Capture the cell that displays the provided text and extract its (X, Y) central coordinate. 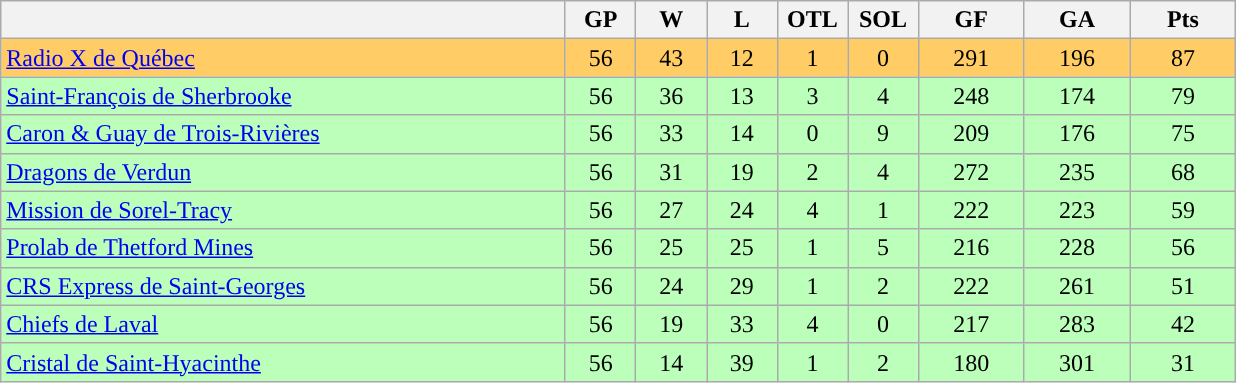
Mission de Sorel-Tracy (284, 210)
Pts (1183, 20)
3 (812, 96)
209 (971, 134)
216 (971, 248)
Caron & Guay de Trois-Rivières (284, 134)
9 (884, 134)
180 (971, 362)
196 (1077, 58)
Dragons de Verdun (284, 172)
301 (1077, 362)
GP (600, 20)
272 (971, 172)
291 (971, 58)
223 (1077, 210)
248 (971, 96)
59 (1183, 210)
W (672, 20)
39 (742, 362)
CRS Express de Saint-Georges (284, 286)
283 (1077, 324)
217 (971, 324)
79 (1183, 96)
27 (672, 210)
SOL (884, 20)
Cristal de Saint-Hyacinthe (284, 362)
42 (1183, 324)
29 (742, 286)
12 (742, 58)
GA (1077, 20)
68 (1183, 172)
Prolab de Thetford Mines (284, 248)
261 (1077, 286)
OTL (812, 20)
L (742, 20)
Saint-François de Sherbrooke (284, 96)
5 (884, 248)
36 (672, 96)
228 (1077, 248)
51 (1183, 286)
75 (1183, 134)
43 (672, 58)
87 (1183, 58)
235 (1077, 172)
Chiefs de Laval (284, 324)
GF (971, 20)
13 (742, 96)
176 (1077, 134)
Radio X de Québec (284, 58)
174 (1077, 96)
